For the text-containing cell, return its midpoint in (X, Y) coordinate format. 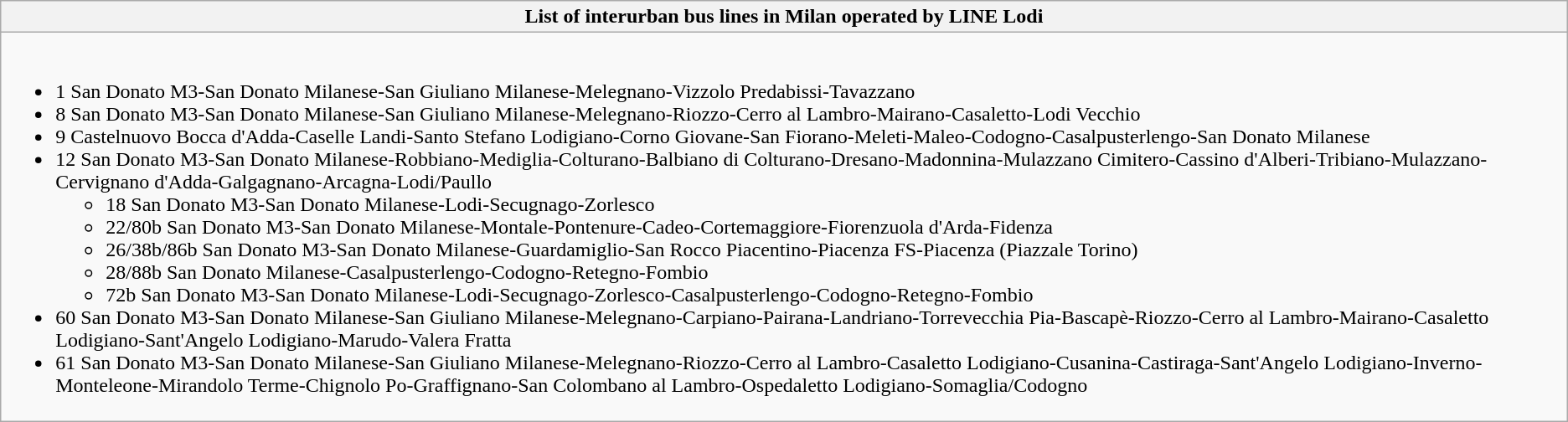
List of interurban bus lines in Milan operated by LINE Lodi (784, 17)
